Capture the cell that displays the provided text and extract its (X, Y) central coordinate. 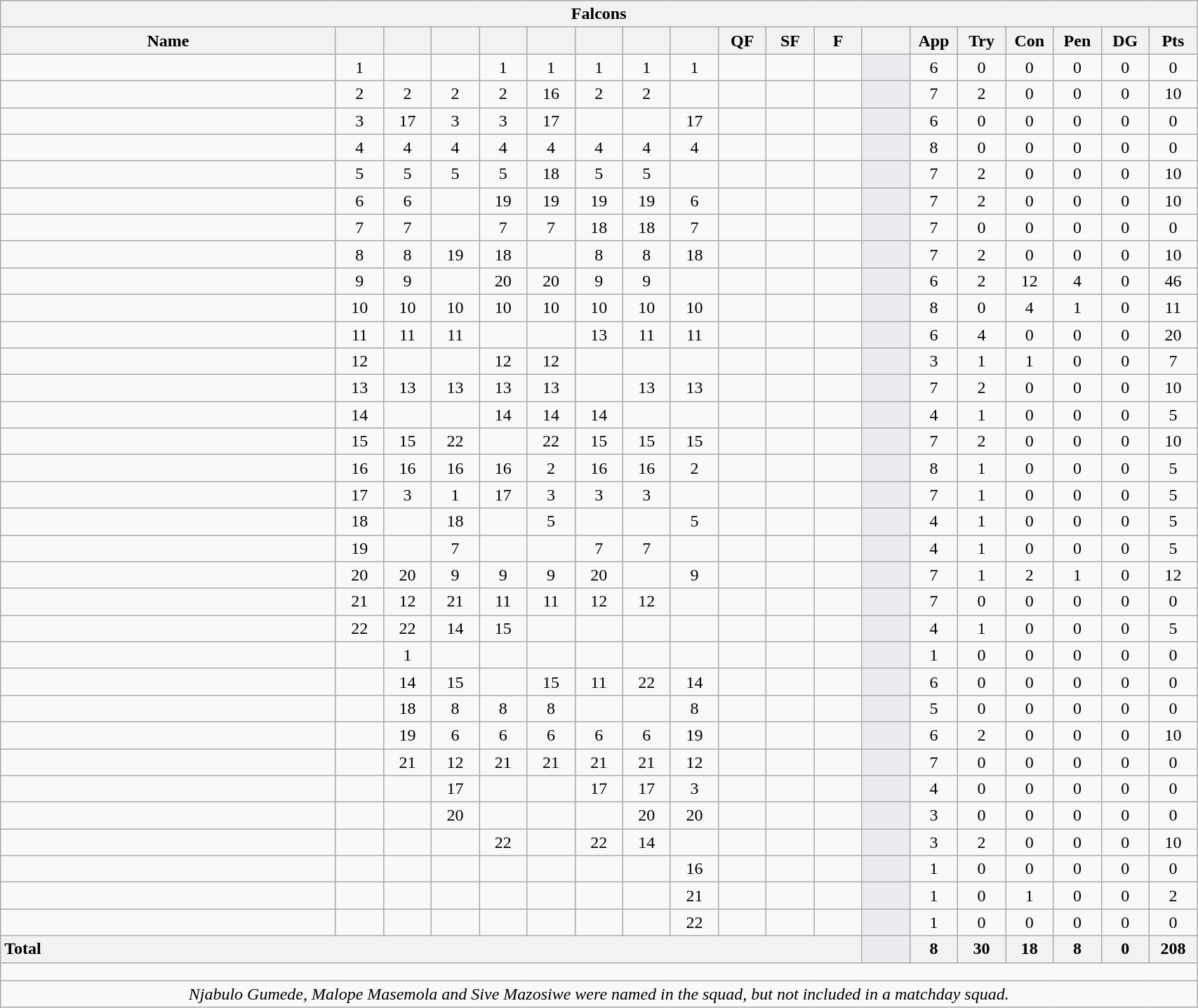
Total (431, 949)
Falcons (599, 14)
208 (1173, 949)
SF (790, 41)
App (933, 41)
30 (982, 949)
46 (1173, 281)
F (838, 41)
Con (1030, 41)
Pts (1173, 41)
Njabulo Gumede, Malope Masemola and Sive Mazosiwe were named in the squad, but not included in a matchday squad. (599, 994)
Name (168, 41)
Pen (1077, 41)
DG (1125, 41)
QF (743, 41)
Try (982, 41)
